Find where the given text appears and provide that cell's center as (X, Y) coordinate. 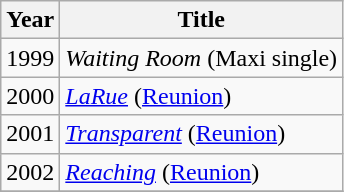
1999 (30, 58)
2002 (30, 172)
Waiting Room (Maxi single) (202, 58)
2001 (30, 134)
Year (30, 20)
Reaching (Reunion) (202, 172)
Transparent (Reunion) (202, 134)
LaRue (Reunion) (202, 96)
Title (202, 20)
2000 (30, 96)
